Return the [X, Y] coordinate for the center point of the cell that contains the specified text.  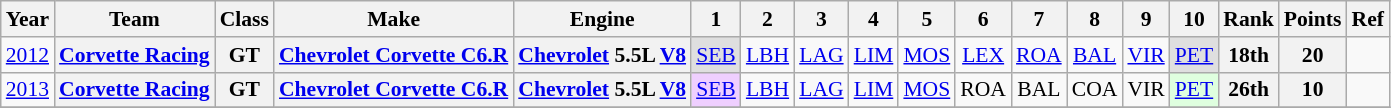
7 [1039, 19]
Year [28, 19]
Engine [602, 19]
20 [1313, 55]
Points [1313, 19]
2 [768, 19]
26th [1248, 90]
6 [983, 19]
2012 [28, 55]
4 [874, 19]
Ref [1368, 19]
8 [1095, 19]
Make [394, 19]
18th [1248, 55]
9 [1146, 19]
3 [821, 19]
COA [1095, 90]
Team [134, 19]
Rank [1248, 19]
LEX [983, 55]
Class [244, 19]
1 [716, 19]
2013 [28, 90]
5 [926, 19]
